Detect which cell encompasses the target text, then output its [X, Y] center coordinate. 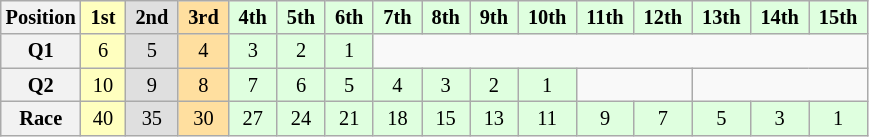
8 [203, 85]
2nd [152, 17]
10 [104, 85]
13th [721, 17]
11th [604, 17]
4th [253, 17]
14th [779, 17]
13 [494, 118]
15 [446, 118]
21 [349, 118]
7th [397, 17]
12th [663, 17]
40 [104, 118]
30 [203, 118]
27 [253, 118]
15th [838, 17]
Position [41, 17]
5th [301, 17]
10th [547, 17]
Race [41, 118]
Q1 [41, 51]
11 [547, 118]
35 [152, 118]
1st [104, 17]
24 [301, 118]
18 [397, 118]
9th [494, 17]
3rd [203, 17]
Q2 [41, 85]
8th [446, 17]
6th [349, 17]
